Search for the cell housing the specified text and yield its (x, y) center coordinate. 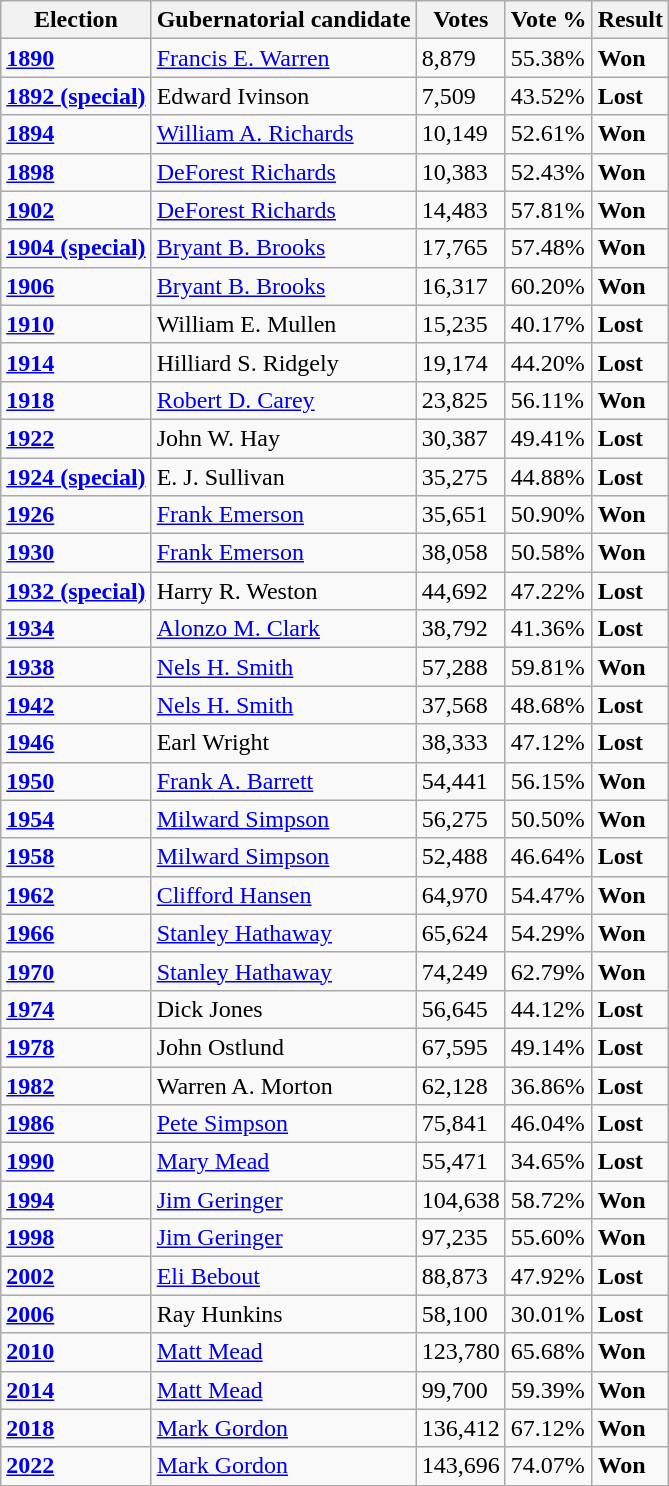
38,058 (460, 553)
1954 (76, 819)
Alonzo M. Clark (284, 629)
99,700 (460, 1390)
1922 (76, 438)
E. J. Sullivan (284, 477)
Harry R. Weston (284, 591)
1950 (76, 781)
52,488 (460, 857)
10,149 (460, 134)
47.92% (548, 1276)
56.15% (548, 781)
59.81% (548, 667)
1978 (76, 1047)
57.81% (548, 210)
38,333 (460, 743)
Warren A. Morton (284, 1085)
54.47% (548, 895)
52.43% (548, 172)
30.01% (548, 1314)
74,249 (460, 971)
1918 (76, 400)
Earl Wright (284, 743)
1998 (76, 1238)
65.68% (548, 1352)
Mary Mead (284, 1162)
Clifford Hansen (284, 895)
74.07% (548, 1466)
1962 (76, 895)
1990 (76, 1162)
1966 (76, 933)
44.20% (548, 362)
1934 (76, 629)
1932 (special) (76, 591)
67.12% (548, 1428)
23,825 (460, 400)
Pete Simpson (284, 1124)
1942 (76, 705)
34.65% (548, 1162)
1974 (76, 1009)
44.12% (548, 1009)
36.86% (548, 1085)
50.50% (548, 819)
88,873 (460, 1276)
William A. Richards (284, 134)
35,275 (460, 477)
46.64% (548, 857)
62.79% (548, 971)
Ray Hunkins (284, 1314)
136,412 (460, 1428)
2010 (76, 1352)
54.29% (548, 933)
47.12% (548, 743)
59.39% (548, 1390)
1994 (76, 1200)
44.88% (548, 477)
47.22% (548, 591)
37,568 (460, 705)
62,128 (460, 1085)
41.36% (548, 629)
1890 (76, 58)
35,651 (460, 515)
64,970 (460, 895)
William E. Mullen (284, 324)
14,483 (460, 210)
46.04% (548, 1124)
75,841 (460, 1124)
49.41% (548, 438)
56,645 (460, 1009)
1894 (76, 134)
1914 (76, 362)
1892 (special) (76, 96)
2014 (76, 1390)
57,288 (460, 667)
30,387 (460, 438)
John Ostlund (284, 1047)
58,100 (460, 1314)
52.61% (548, 134)
67,595 (460, 1047)
John W. Hay (284, 438)
1902 (76, 210)
Vote % (548, 20)
1926 (76, 515)
1946 (76, 743)
2006 (76, 1314)
55.38% (548, 58)
1906 (76, 286)
49.14% (548, 1047)
44,692 (460, 591)
1910 (76, 324)
56.11% (548, 400)
1958 (76, 857)
1904 (special) (76, 248)
1938 (76, 667)
50.90% (548, 515)
97,235 (460, 1238)
1898 (76, 172)
Result (630, 20)
7,509 (460, 96)
58.72% (548, 1200)
1982 (76, 1085)
Hilliard S. Ridgely (284, 362)
65,624 (460, 933)
Edward Ivinson (284, 96)
56,275 (460, 819)
54,441 (460, 781)
2022 (76, 1466)
1924 (special) (76, 477)
123,780 (460, 1352)
Election (76, 20)
1986 (76, 1124)
16,317 (460, 286)
43.52% (548, 96)
Frank A. Barrett (284, 781)
17,765 (460, 248)
104,638 (460, 1200)
10,383 (460, 172)
57.48% (548, 248)
2018 (76, 1428)
19,174 (460, 362)
55.60% (548, 1238)
Votes (460, 20)
Dick Jones (284, 1009)
48.68% (548, 705)
15,235 (460, 324)
1930 (76, 553)
143,696 (460, 1466)
Eli Bebout (284, 1276)
50.58% (548, 553)
60.20% (548, 286)
38,792 (460, 629)
Gubernatorial candidate (284, 20)
Robert D. Carey (284, 400)
40.17% (548, 324)
8,879 (460, 58)
2002 (76, 1276)
1970 (76, 971)
Francis E. Warren (284, 58)
55,471 (460, 1162)
